Scan for the cell matching the given text and deliver its [X, Y] coordinate at center. 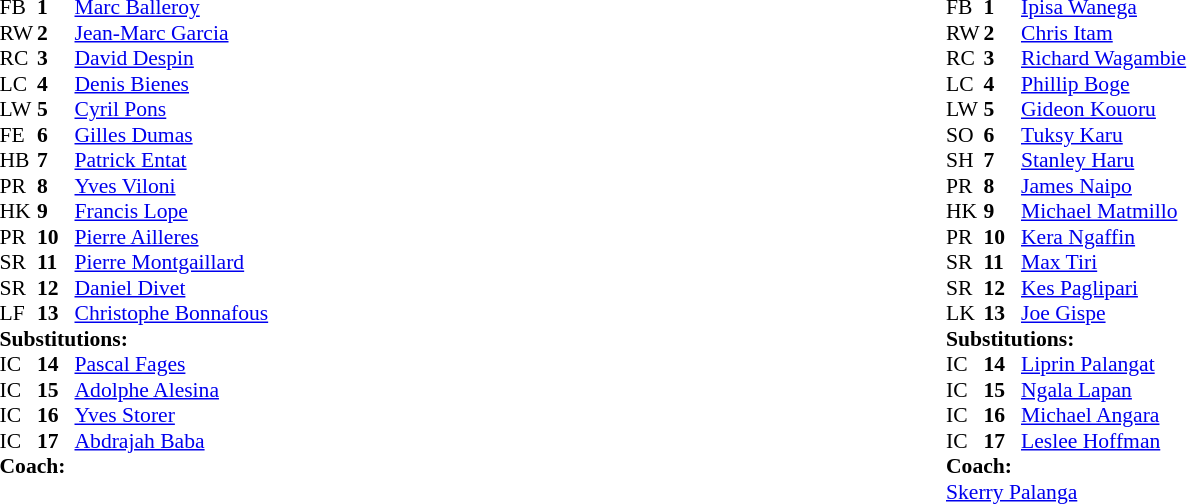
Abdrajah Baba [171, 441]
Denis Bienes [171, 84]
Cyril Pons [171, 109]
SH [965, 161]
Daniel Divet [171, 288]
Tuksy Karu [1104, 135]
Ngala Lapan [1104, 390]
Phillip Boge [1104, 84]
Richard Wagambie [1104, 59]
Joe Gispe [1104, 313]
Michael Angara [1104, 415]
SO [965, 135]
Pierre Ailleres [171, 237]
Yves Viloni [171, 186]
Yves Storer [171, 415]
LF [19, 313]
Kera Ngaffin [1104, 237]
HB [19, 161]
Michael Matmillo [1104, 211]
Christophe Bonnafous [171, 313]
Jean-Marc Garcia [171, 33]
David Despin [171, 59]
Max Tiri [1104, 263]
James Naipo [1104, 186]
Patrick Entat [171, 161]
LK [965, 313]
Adolphe Alesina [171, 390]
Pierre Montgaillard [171, 263]
Kes Paglipari [1104, 288]
Stanley Haru [1104, 161]
Gilles Dumas [171, 135]
Pascal Fages [171, 365]
Leslee Hoffman [1104, 441]
Chris Itam [1104, 33]
Gideon Kouoru [1104, 109]
FE [19, 135]
Francis Lope [171, 211]
Liprin Palangat [1104, 365]
